For the text-containing cell, return its midpoint in [X, Y] coordinate format. 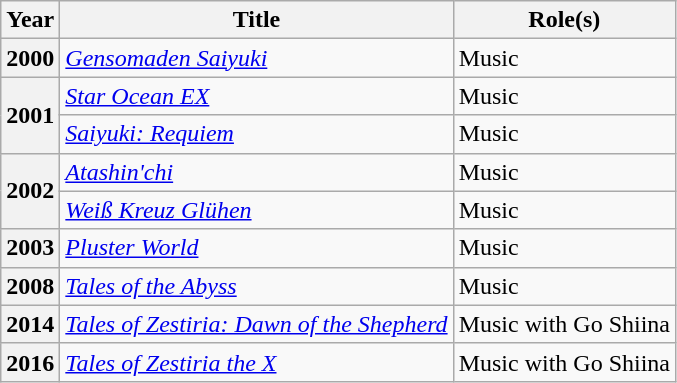
2002 [30, 191]
Star Ocean EX [256, 96]
Tales of Zestiria the X [256, 362]
2000 [30, 58]
Tales of the Abyss [256, 286]
Tales of Zestiria: Dawn of the Shepherd [256, 324]
2008 [30, 286]
Role(s) [564, 20]
Pluster World [256, 248]
2003 [30, 248]
Saiyuki: Requiem [256, 134]
2016 [30, 362]
Atashin'chi [256, 172]
Title [256, 20]
Year [30, 20]
2001 [30, 115]
2014 [30, 324]
Weiß Kreuz Glühen [256, 210]
Gensomaden Saiyuki [256, 58]
